Return (x, y) of the center of cell containing provided text 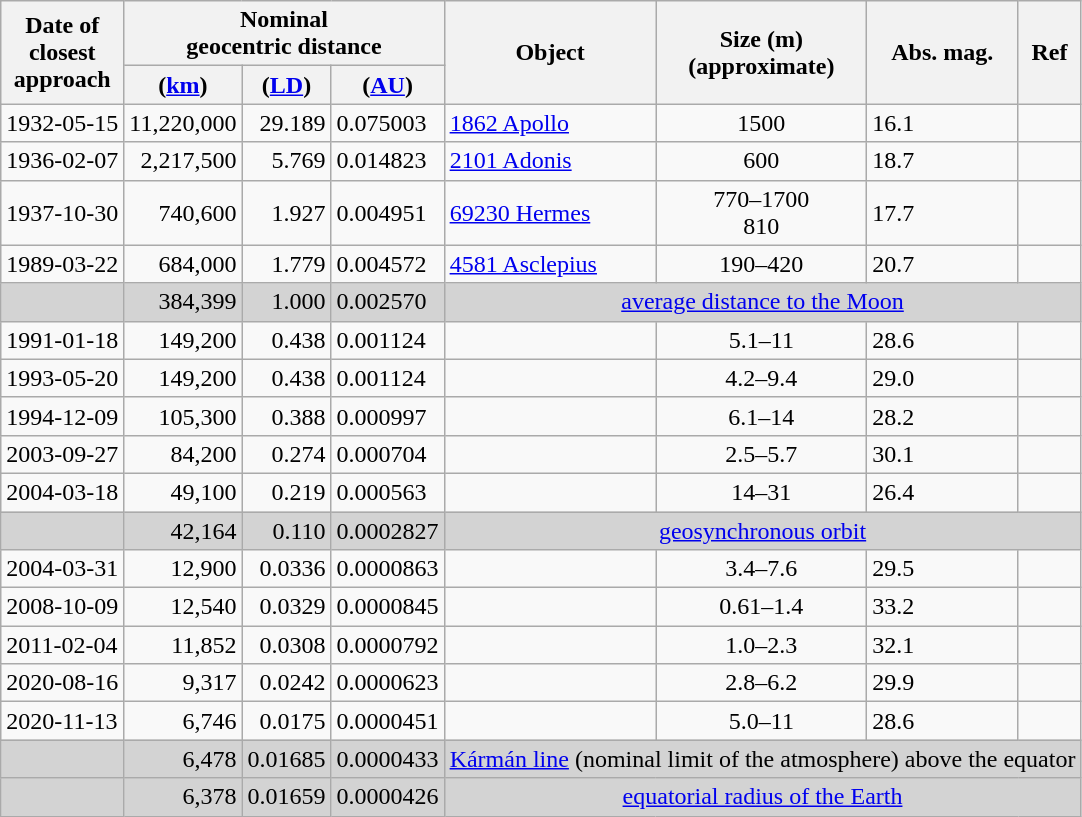
0.0308 (286, 645)
Abs. mag. (942, 52)
684,000 (183, 264)
6,746 (183, 721)
18.7 (942, 161)
0.0000451 (388, 721)
5.1–11 (761, 340)
(AU) (388, 85)
1937-10-30 (62, 212)
30.1 (942, 454)
1500 (761, 123)
0.0000792 (388, 645)
33.2 (942, 607)
770–1700810 (761, 212)
0.000563 (388, 492)
12,900 (183, 569)
2101 Adonis (550, 161)
17.7 (942, 212)
2020-08-16 (62, 683)
0.01685 (286, 759)
2.5–5.7 (761, 454)
1.779 (286, 264)
2020-11-13 (62, 721)
0.61–1.4 (761, 607)
2004-03-31 (62, 569)
29.0 (942, 378)
84,200 (183, 454)
0.274 (286, 454)
3.4–7.6 (761, 569)
2011-02-04 (62, 645)
190–420 (761, 264)
0.219 (286, 492)
740,600 (183, 212)
28.2 (942, 416)
29.9 (942, 683)
0.000997 (388, 416)
Object (550, 52)
2004-03-18 (62, 492)
1994-12-09 (62, 416)
12,540 (183, 607)
1.0–2.3 (761, 645)
5.0–11 (761, 721)
49,100 (183, 492)
2008-10-09 (62, 607)
11,220,000 (183, 123)
0.002570 (388, 302)
1932-05-15 (62, 123)
0.0002827 (388, 531)
0.01659 (286, 797)
2003-09-27 (62, 454)
(LD) (286, 85)
0.110 (286, 531)
5.769 (286, 161)
16.1 (942, 123)
Kármán line (nominal limit of the atmosphere) above the equator (762, 759)
0.388 (286, 416)
0.0336 (286, 569)
1936-02-07 (62, 161)
42,164 (183, 531)
9,317 (183, 683)
0.0000433 (388, 759)
105,300 (183, 416)
6,478 (183, 759)
Size (m)(approximate) (761, 52)
1989-03-22 (62, 264)
600 (761, 161)
0.0000845 (388, 607)
0.0000863 (388, 569)
29.5 (942, 569)
14–31 (761, 492)
11,852 (183, 645)
0.0242 (286, 683)
Ref (1050, 52)
20.7 (942, 264)
2.8–6.2 (761, 683)
0.004951 (388, 212)
0.000704 (388, 454)
32.1 (942, 645)
29.189 (286, 123)
6,378 (183, 797)
4.2–9.4 (761, 378)
6.1–14 (761, 416)
1.000 (286, 302)
0.0000426 (388, 797)
384,399 (183, 302)
1.927 (286, 212)
0.014823 (388, 161)
0.0000623 (388, 683)
69230 Hermes (550, 212)
0.004572 (388, 264)
4581 Asclepius (550, 264)
1993-05-20 (62, 378)
1991-01-18 (62, 340)
0.075003 (388, 123)
(km) (183, 85)
0.0329 (286, 607)
26.4 (942, 492)
Nominalgeocentric distance (284, 34)
geosynchronous orbit (762, 531)
2,217,500 (183, 161)
Date ofclosestapproach (62, 52)
1862 Apollo (550, 123)
equatorial radius of the Earth (762, 797)
0.0175 (286, 721)
average distance to the Moon (762, 302)
